Detect which cell encompasses the target text, then output its [X, Y] center coordinate. 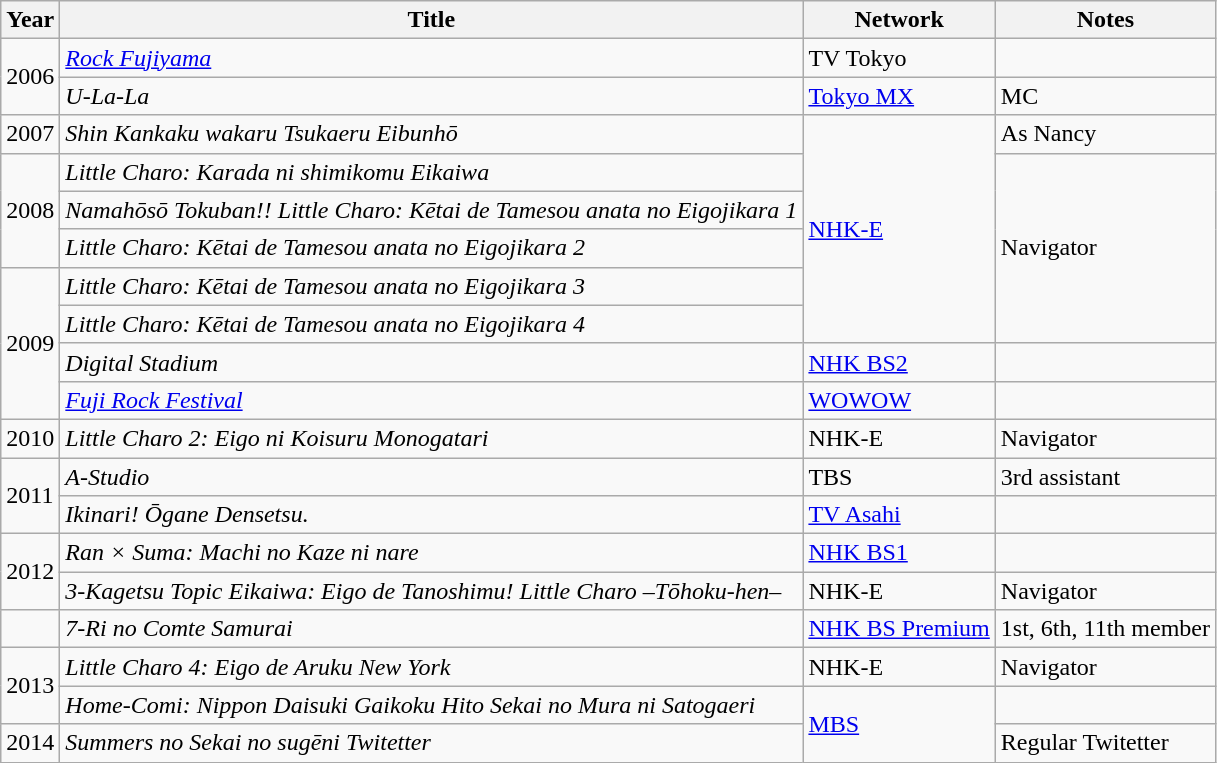
Home-Comi: Nippon Daisuki Gaikoku Hito Sekai no Mura ni Satogaeri [432, 705]
Ikinari! Ōgane Densetsu. [432, 515]
NHK BS1 [899, 553]
Little Charo: Kētai de Tamesou anata no Eigojikara 3 [432, 286]
Title [432, 20]
Shin Kankaku wakaru Tsukaeru Eibunhō [432, 134]
3rd assistant [1105, 477]
TV Tokyo [899, 58]
Namahōsō Tokuban!! Little Charo: Kētai de Tamesou anata no Eigojikara 1 [432, 210]
MC [1105, 96]
7-Ri no Comte Samurai [432, 629]
Little Charo 4: Eigo de Aruku New York [432, 667]
3-Kagetsu Topic Eikaiwa: Eigo de Tanoshimu! Little Charo –Tōhoku-hen– [432, 591]
Summers no Sekai no sugēni Twitetter [432, 743]
Little Charo: Kētai de Tamesou anata no Eigojikara 2 [432, 248]
Year [30, 20]
As Nancy [1105, 134]
2010 [30, 438]
Notes [1105, 20]
NHK BS2 [899, 362]
TV Asahi [899, 515]
2009 [30, 343]
1st, 6th, 11th member [1105, 629]
TBS [899, 477]
MBS [899, 724]
2011 [30, 496]
Little Charo 2: Eigo ni Koisuru Monogatari [432, 438]
NHK BS Premium [899, 629]
Little Charo: Karada ni shimikomu Eikaiwa [432, 172]
2006 [30, 77]
Fuji Rock Festival [432, 400]
2012 [30, 572]
2007 [30, 134]
2008 [30, 210]
A-Studio [432, 477]
2013 [30, 686]
Digital Stadium [432, 362]
WOWOW [899, 400]
Network [899, 20]
Regular Twitetter [1105, 743]
2014 [30, 743]
U-La-La [432, 96]
Tokyo MX [899, 96]
Ran × Suma: Machi no Kaze ni nare [432, 553]
Little Charo: Kētai de Tamesou anata no Eigojikara 4 [432, 324]
Rock Fujiyama [432, 58]
